Provide the [x, y] coordinate of the cell's center where the given text is located.  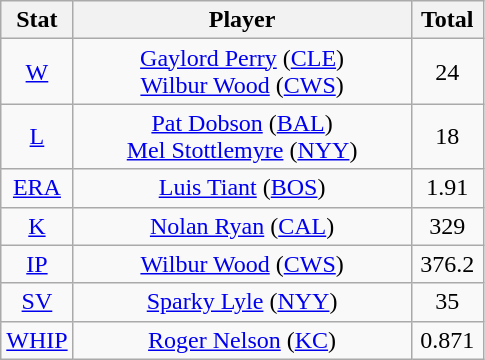
35 [447, 302]
K [37, 226]
0.871 [447, 340]
IP [37, 264]
SV [37, 302]
18 [447, 136]
376.2 [447, 264]
329 [447, 226]
Nolan Ryan (CAL) [242, 226]
Roger Nelson (KC) [242, 340]
ERA [37, 188]
Stat [37, 20]
W [37, 72]
24 [447, 72]
Total [447, 20]
1.91 [447, 188]
Pat Dobson (BAL)Mel Stottlemyre (NYY) [242, 136]
WHIP [37, 340]
Wilbur Wood (CWS) [242, 264]
Gaylord Perry (CLE)Wilbur Wood (CWS) [242, 72]
Player [242, 20]
Luis Tiant (BOS) [242, 188]
L [37, 136]
Sparky Lyle (NYY) [242, 302]
